Provide the [x, y] coordinate of the cell's center where the given text is located.  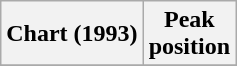
Chart (1993) [72, 34]
Peakposition [189, 34]
